Provide the (X, Y) coordinate of the cell's center where the given text is located.  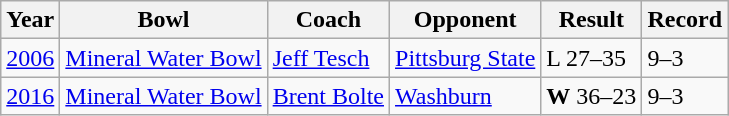
2016 (30, 96)
Coach (328, 20)
W 36–23 (592, 96)
Washburn (466, 96)
L 27–35 (592, 58)
Bowl (164, 20)
Record (685, 20)
Opponent (466, 20)
Brent Bolte (328, 96)
2006 (30, 58)
Jeff Tesch (328, 58)
Pittsburg State (466, 58)
Year (30, 20)
Result (592, 20)
